Detect which cell encompasses the target text, then output its [x, y] center coordinate. 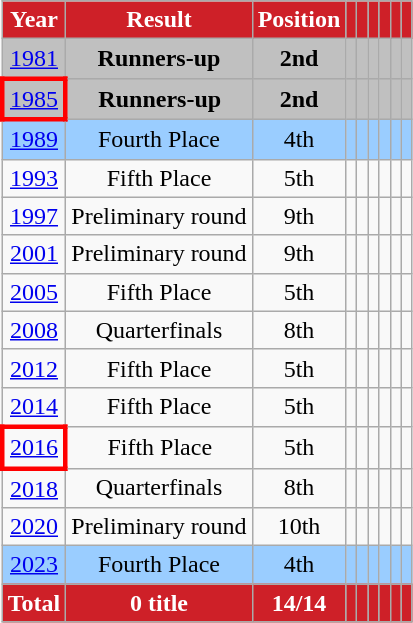
2020 [34, 527]
2008 [34, 330]
14/14 [299, 603]
2023 [34, 565]
1985 [34, 98]
Result [159, 20]
1993 [34, 178]
1997 [34, 216]
2014 [34, 407]
Total [34, 603]
2001 [34, 254]
1981 [34, 59]
1989 [34, 139]
2016 [34, 448]
2018 [34, 488]
0 title [159, 603]
2005 [34, 292]
10th [299, 527]
Position [299, 20]
Year [34, 20]
2012 [34, 368]
